Determine the (X, Y) coordinate at the center of the cell enclosing the given text.  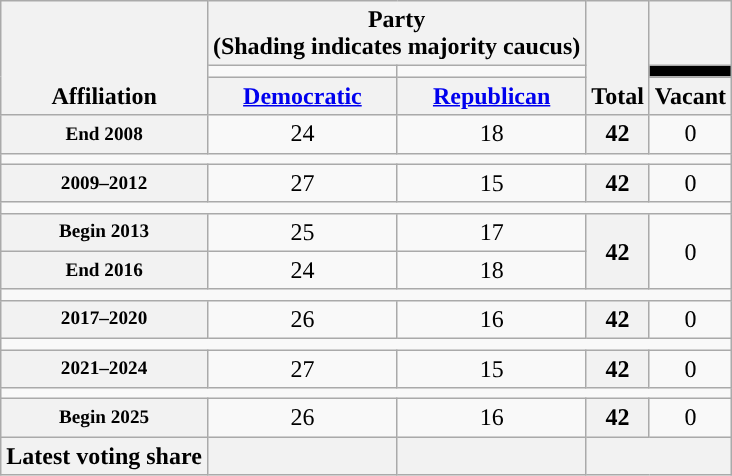
25 (302, 232)
End 2016 (104, 270)
Begin 2025 (104, 418)
17 (491, 232)
End 2008 (104, 134)
Affiliation (104, 58)
Latest voting share (104, 456)
2021–2024 (104, 369)
Vacant (690, 96)
2017–2020 (104, 319)
Republican (491, 96)
Begin 2013 (104, 232)
Total (618, 58)
Democratic (302, 96)
2009–2012 (104, 183)
Party (Shading indicates majority caucus) (396, 34)
